Return (x, y) of the center of cell containing provided text 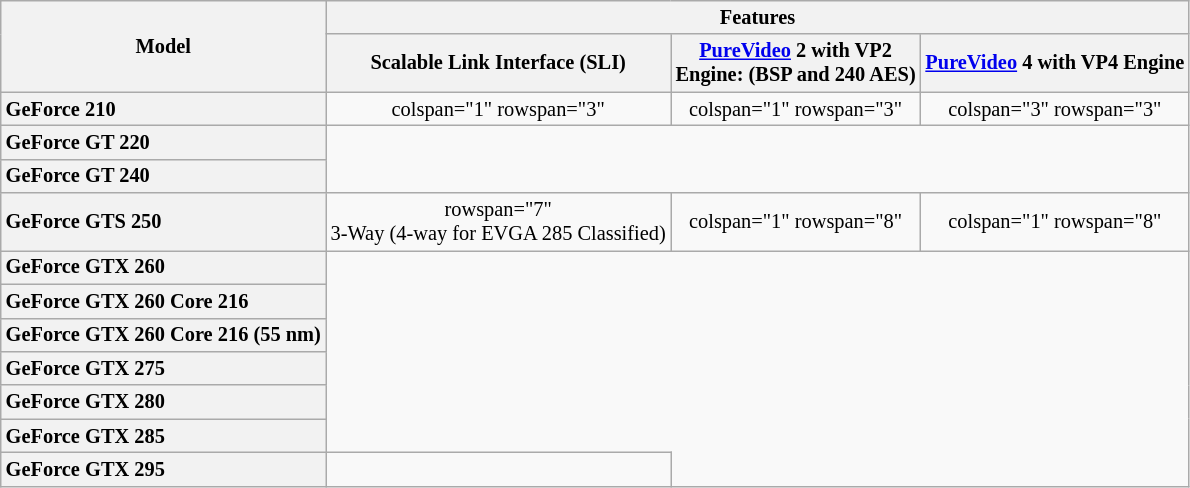
Scalable Link Interface (SLI) (498, 63)
GeForce GTX 260 Core 216 (55 nm) (164, 335)
GeForce GTX 275 (164, 368)
colspan="3" rowspan="3" (1056, 109)
GeForce GT 220 (164, 142)
GeForce GTX 260 (164, 267)
PureVideo 2 with VP2Engine: (BSP and 240 AES) (796, 63)
Model (164, 46)
GeForce 210 (164, 109)
rowspan="7" 3-Way (4-way for EVGA 285 Classified) (498, 222)
GeForce GTS 250 (164, 222)
Features (758, 17)
PureVideo 4 with VP4 Engine (1056, 63)
GeForce GTX 285 (164, 436)
GeForce GTX 295 (164, 469)
GeForce GT 240 (164, 176)
GeForce GTX 280 (164, 402)
GeForce GTX 260 Core 216 (164, 301)
